From the cell containing the given text, extract its center point as (x, y) coordinate. 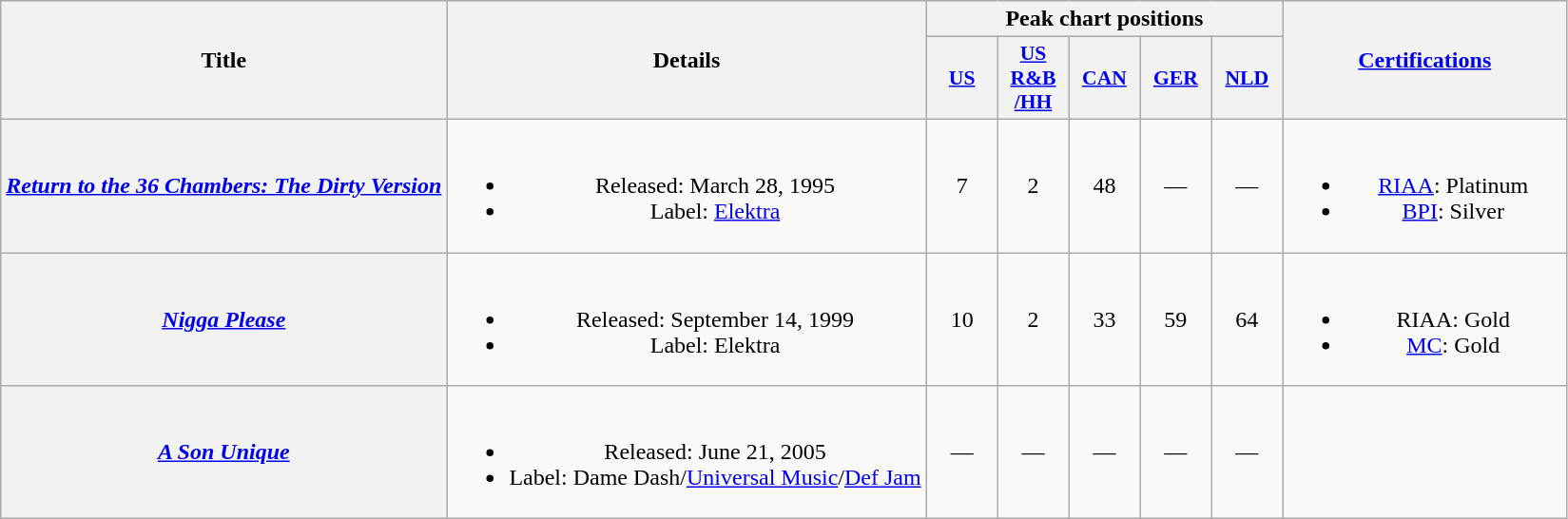
GER (1175, 78)
NLD (1248, 78)
Return to the 36 Chambers: The Dirty Version (224, 185)
7 (962, 185)
RIAA: PlatinumBPI: Silver (1424, 185)
US (962, 78)
Released: June 21, 2005Label: Dame Dash/Universal Music/Def Jam (687, 452)
Released: March 28, 1995Label: Elektra (687, 185)
10 (962, 319)
Certifications (1424, 61)
Title (224, 61)
CAN (1105, 78)
Nigga Please (224, 319)
RIAA: GoldMC: Gold (1424, 319)
48 (1105, 185)
A Son Unique (224, 452)
Peak chart positions (1105, 19)
USR&B/HH (1033, 78)
64 (1248, 319)
33 (1105, 319)
Details (687, 61)
59 (1175, 319)
Released: September 14, 1999Label: Elektra (687, 319)
